Search for the cell housing the specified text and yield its [X, Y] center coordinate. 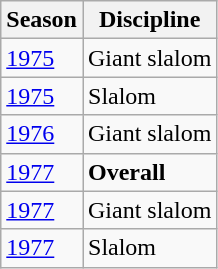
Season [42, 20]
Discipline [149, 20]
1976 [42, 134]
Overall [149, 172]
